Return [x, y] of the center of cell containing provided text 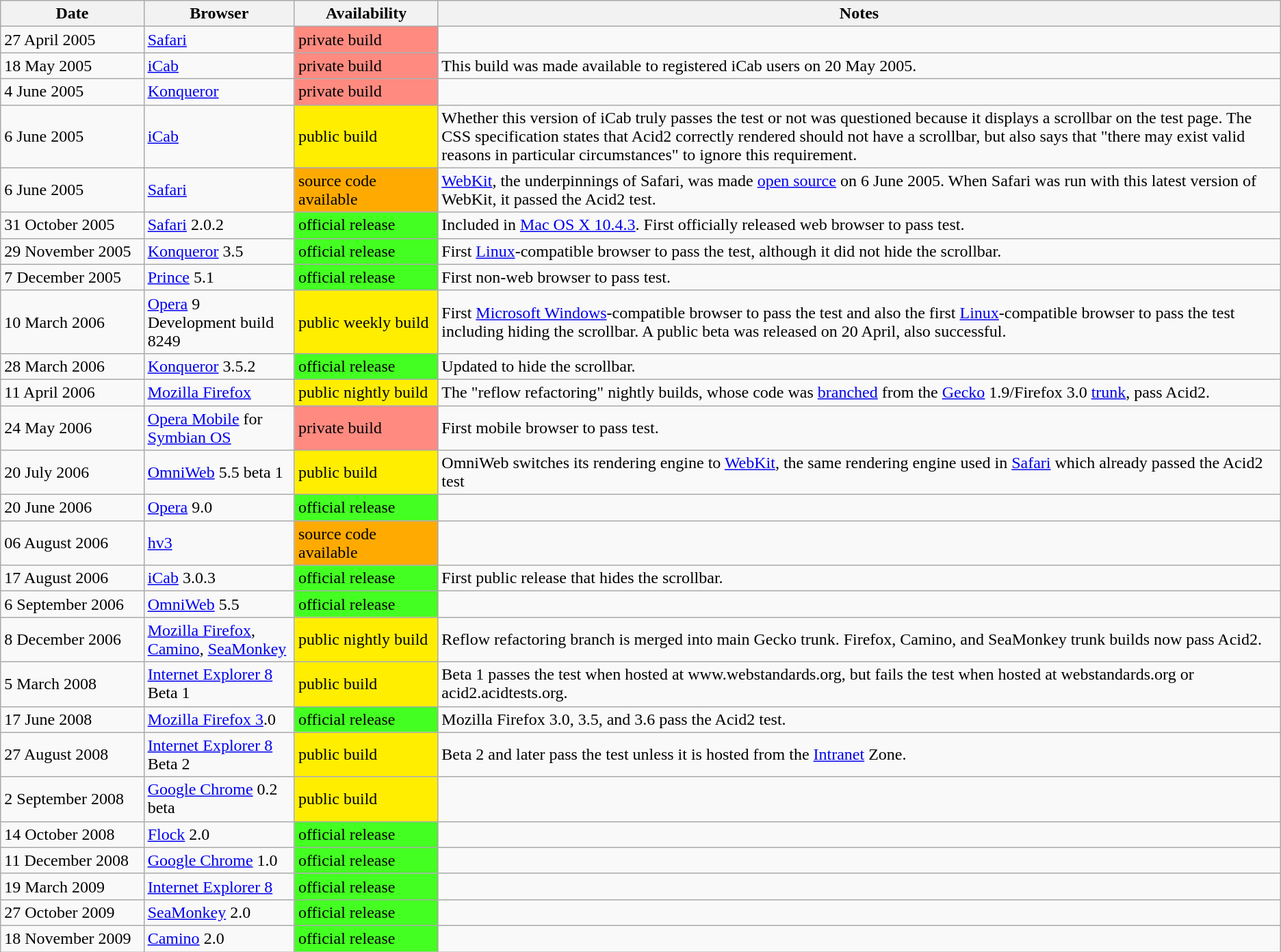
Availability [365, 14]
11 December 2008 [73, 860]
29 November 2005 [73, 251]
20 June 2006 [73, 508]
Updated to hide the scrollbar. [859, 366]
27 April 2005 [73, 40]
OmniWeb switches its rendering engine to WebKit, the same rendering engine used in Safari which already passed the Acid2 test [859, 472]
Reflow refactoring branch is merged into main Gecko trunk. Firefox, Camino, and SeaMonkey trunk builds now pass Acid2. [859, 639]
Mozilla Firefox 3.0, 3.5, and 3.6 pass the Acid2 test. [859, 719]
10 March 2006 [73, 322]
17 August 2006 [73, 578]
8 December 2006 [73, 639]
Beta 1 passes the test when hosted at www.webstandards.org, but fails the test when hosted at webstandards.org or acid2.acidtests.org. [859, 684]
Internet Explorer 8 [219, 886]
Opera 9.0 [219, 508]
This build was made available to registered iCab users on 20 May 2005. [859, 66]
28 March 2006 [73, 366]
Mozilla Firefox [219, 392]
SeaMonkey 2.0 [219, 912]
First non-web browser to pass test. [859, 277]
Beta 2 and later pass the test unless it is hosted from the Intranet Zone. [859, 754]
First public release that hides the scrollbar. [859, 578]
Konqueror [219, 92]
Browser [219, 14]
Konqueror 3.5.2 [219, 366]
OmniWeb 5.5 [219, 604]
24 May 2006 [73, 427]
The "reflow refactoring" nightly builds, whose code was branched from the Gecko 1.9/Firefox 3.0 trunk, pass Acid2. [859, 392]
Google Chrome 1.0 [219, 860]
Included in Mac OS X 10.4.3. First officially released web browser to pass test. [859, 225]
Mozilla Firefox, Camino, SeaMonkey [219, 639]
7 December 2005 [73, 277]
27 August 2008 [73, 754]
18 November 2009 [73, 938]
6 September 2006 [73, 604]
Opera 9 Development build 8249 [219, 322]
31 October 2005 [73, 225]
19 March 2009 [73, 886]
27 October 2009 [73, 912]
14 October 2008 [73, 834]
17 June 2008 [73, 719]
5 March 2008 [73, 684]
2 September 2008 [73, 799]
public weekly build [365, 322]
First Linux-compatible browser to pass the test, although it did not hide the scrollbar. [859, 251]
Konqueror 3.5 [219, 251]
Internet Explorer 8 Beta 1 [219, 684]
4 June 2005 [73, 92]
Camino 2.0 [219, 938]
Flock 2.0 [219, 834]
06 August 2006 [73, 543]
18 May 2005 [73, 66]
11 April 2006 [73, 392]
First mobile browser to pass test. [859, 427]
Internet Explorer 8 Beta 2 [219, 754]
OmniWeb 5.5 beta 1 [219, 472]
Safari 2.0.2 [219, 225]
Mozilla Firefox 3.0 [219, 719]
Google Chrome 0.2 beta [219, 799]
hv3 [219, 543]
20 July 2006 [73, 472]
Prince 5.1 [219, 277]
Notes [859, 14]
Date [73, 14]
iCab 3.0.3 [219, 578]
Opera Mobile for Symbian OS [219, 427]
